Identify which cell holds the provided text, then report its [x, y] central coordinate. 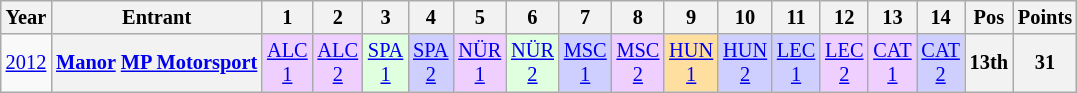
LEC2 [844, 63]
Entrant [156, 17]
7 [586, 17]
MSC2 [638, 63]
NÜR1 [480, 63]
HUN2 [745, 63]
Year [26, 17]
6 [532, 17]
31 [1045, 63]
9 [691, 17]
13th [989, 63]
11 [796, 17]
8 [638, 17]
SPA2 [430, 63]
HUN1 [691, 63]
2 [338, 17]
12 [844, 17]
14 [941, 17]
10 [745, 17]
CAT2 [941, 63]
SPA1 [386, 63]
Points [1045, 17]
ALC2 [338, 63]
5 [480, 17]
3 [386, 17]
1 [287, 17]
CAT1 [892, 63]
MSC1 [586, 63]
2012 [26, 63]
Pos [989, 17]
4 [430, 17]
Manor MP Motorsport [156, 63]
13 [892, 17]
ALC1 [287, 63]
NÜR2 [532, 63]
LEC1 [796, 63]
